Identify which cell holds the provided text, then report its (x, y) central coordinate. 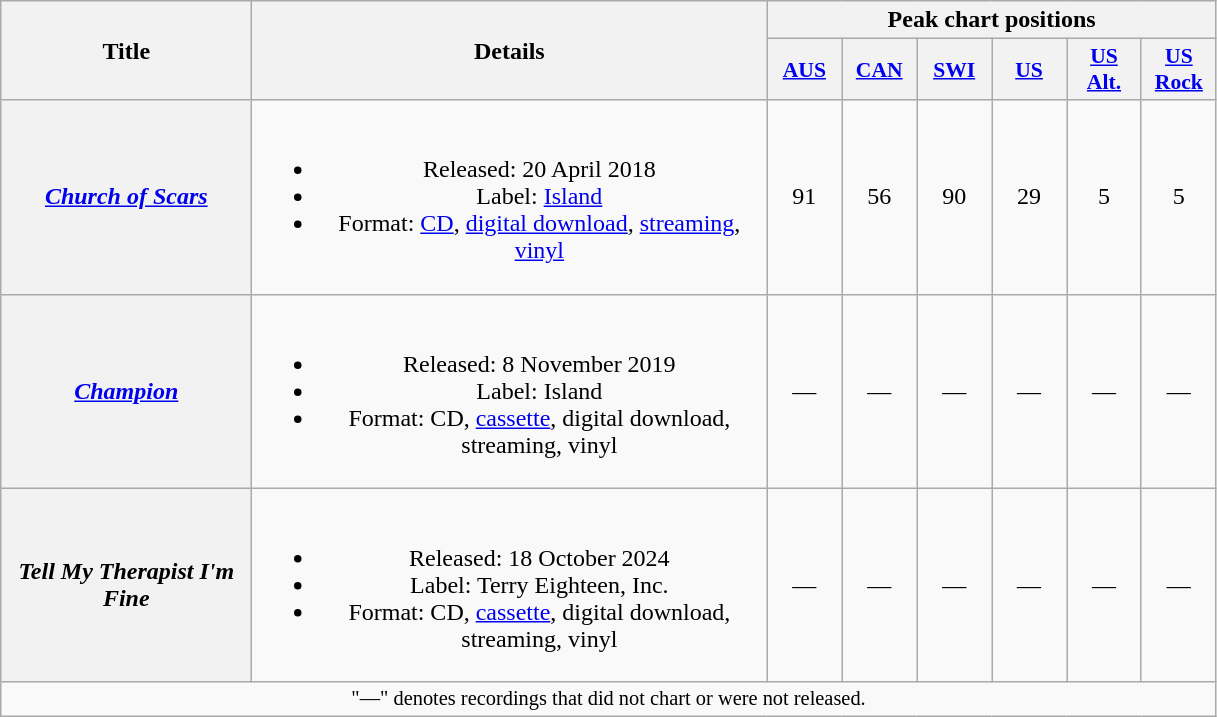
Released: 18 October 2024Label: Terry Eighteen, Inc.Format: CD, cassette, digital download, streaming, vinyl (510, 585)
"—" denotes recordings that did not chart or were not released. (609, 699)
Released: 20 April 2018Label: IslandFormat: CD, digital download, streaming, vinyl (510, 197)
Champion (126, 391)
USAlt. (1104, 70)
90 (954, 197)
Peak chart positions (992, 20)
SWI (954, 70)
91 (804, 197)
Church of Scars (126, 197)
Details (510, 50)
AUS (804, 70)
Title (126, 50)
CAN (880, 70)
29 (1030, 197)
56 (880, 197)
Released: 8 November 2019Label: IslandFormat: CD, cassette, digital download, streaming, vinyl (510, 391)
USRock (1178, 70)
Tell My Therapist I'm Fine (126, 585)
US (1030, 70)
